From the cell containing the given text, extract its center point as (x, y) coordinate. 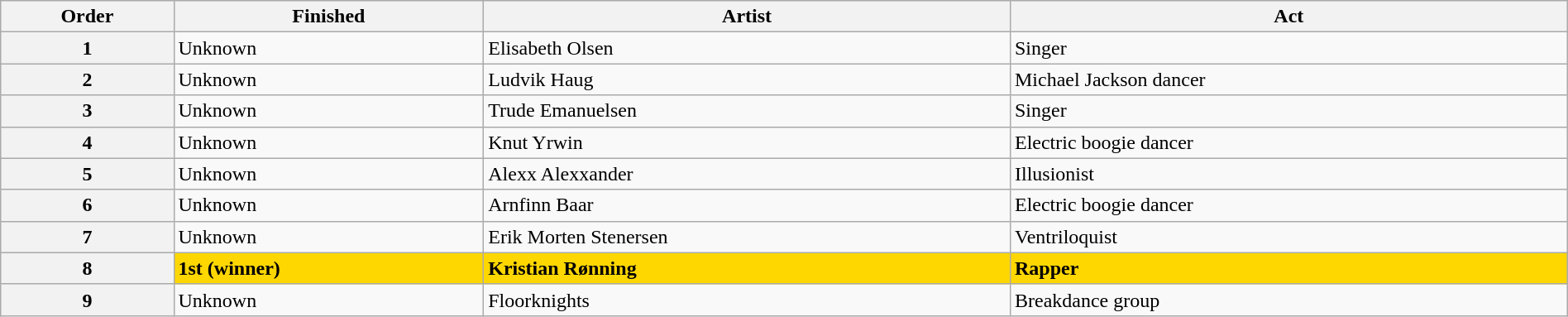
Floorknights (748, 300)
1 (88, 48)
Arnfinn Baar (748, 205)
6 (88, 205)
Finished (329, 17)
5 (88, 174)
Michael Jackson dancer (1288, 79)
3 (88, 111)
Breakdance group (1288, 300)
Kristian Rønning (748, 268)
Illusionist (1288, 174)
8 (88, 268)
Knut Yrwin (748, 142)
2 (88, 79)
Ludvik Haug (748, 79)
1st (winner) (329, 268)
Rapper (1288, 268)
4 (88, 142)
Order (88, 17)
7 (88, 237)
9 (88, 300)
Ventriloquist (1288, 237)
Trude Emanuelsen (748, 111)
Alexx Alexxander (748, 174)
Artist (748, 17)
Elisabeth Olsen (748, 48)
Act (1288, 17)
Erik Morten Stenersen (748, 237)
